Determine the (X, Y) coordinate at the center of the cell enclosing the given text.  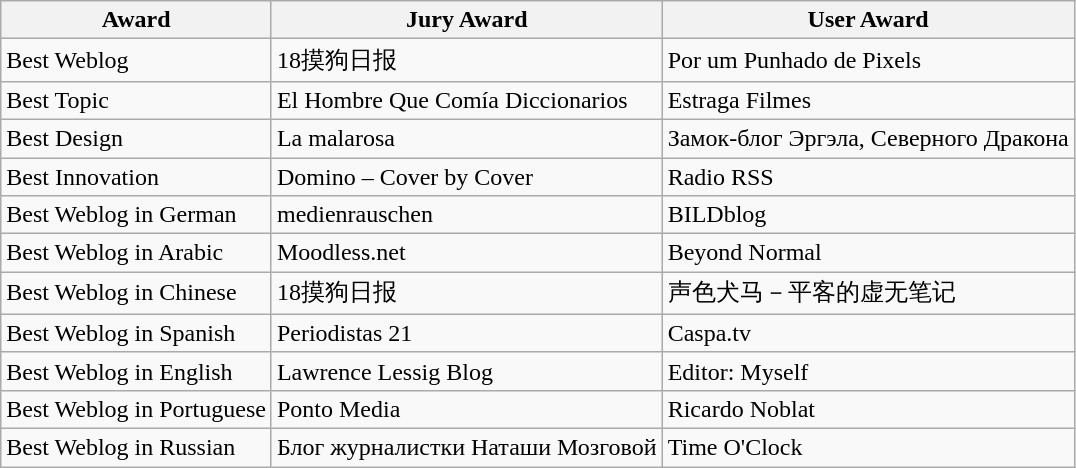
Best Weblog in English (136, 371)
Best Weblog in Arabic (136, 253)
BILDblog (868, 215)
Time O'Clock (868, 447)
La malarosa (466, 138)
Ponto Media (466, 409)
Best Weblog in German (136, 215)
Lawrence Lessig Blog (466, 371)
声色犬马－平客的虚无笔记 (868, 294)
Domino – Cover by Cover (466, 177)
Jury Award (466, 20)
Ricardo Noblat (868, 409)
Best Design (136, 138)
User Award (868, 20)
Best Innovation (136, 177)
Moodless.net (466, 253)
Best Weblog in Russian (136, 447)
Periodistas 21 (466, 333)
Best Weblog in Spanish (136, 333)
Award (136, 20)
Por um Punhado de Pixels (868, 60)
Блог журналистки Наташи Мозговой (466, 447)
Best Weblog in Chinese (136, 294)
Best Weblog (136, 60)
El Hombre Que Comía Diccionarios (466, 100)
medienrauschen (466, 215)
Замок-блог Эргэла, Северного Дракона (868, 138)
Best Topic (136, 100)
Best Weblog in Portuguese (136, 409)
Caspa.tv (868, 333)
Radio RSS (868, 177)
Estraga Filmes (868, 100)
Editor: Myself (868, 371)
Beyond Normal (868, 253)
